From the cell containing the given text, extract its center point as (X, Y) coordinate. 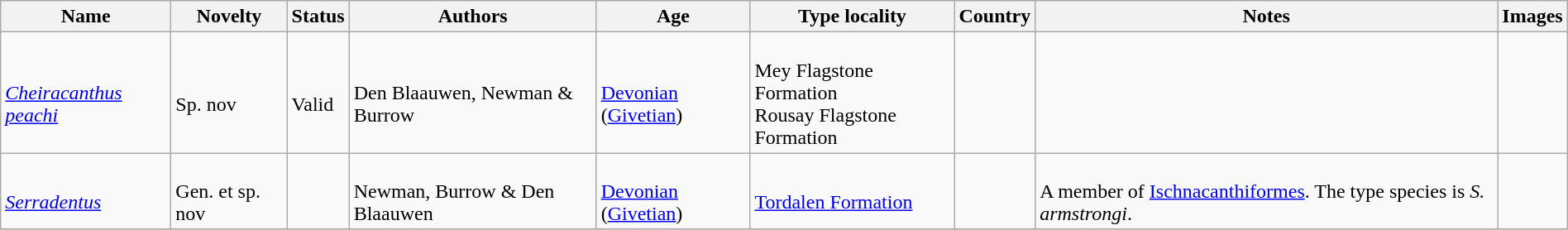
Country (995, 17)
Mey Flagstone Formation Rousay Flagstone Formation (852, 93)
Serradentus (86, 191)
Valid (318, 93)
Age (673, 17)
Name (86, 17)
Den Blaauwen, Newman & Burrow (473, 93)
Cheiracanthus peachi (86, 93)
Novelty (229, 17)
Notes (1267, 17)
A member of Ischnacanthiformes. The type species is S. armstrongi. (1267, 191)
Tordalen Formation (852, 191)
Gen. et sp. nov (229, 191)
Sp. nov (229, 93)
Type locality (852, 17)
Authors (473, 17)
Newman, Burrow & Den Blaauwen (473, 191)
Status (318, 17)
Images (1533, 17)
